Return (x, y) of the center of cell containing provided text 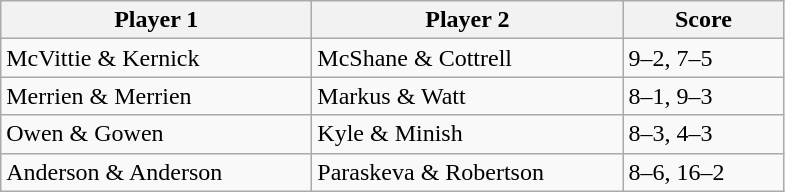
8–3, 4–3 (704, 134)
Player 2 (468, 20)
McShane & Cottrell (468, 58)
Player 1 (156, 20)
Markus & Watt (468, 96)
McVittie & Kernick (156, 58)
Score (704, 20)
Kyle & Minish (468, 134)
8–6, 16–2 (704, 172)
Anderson & Anderson (156, 172)
Paraskeva & Robertson (468, 172)
Owen & Gowen (156, 134)
9–2, 7–5 (704, 58)
8–1, 9–3 (704, 96)
Merrien & Merrien (156, 96)
